Pinpoint the cell where the given text exists, returning its (x, y) midpoint coordinate. 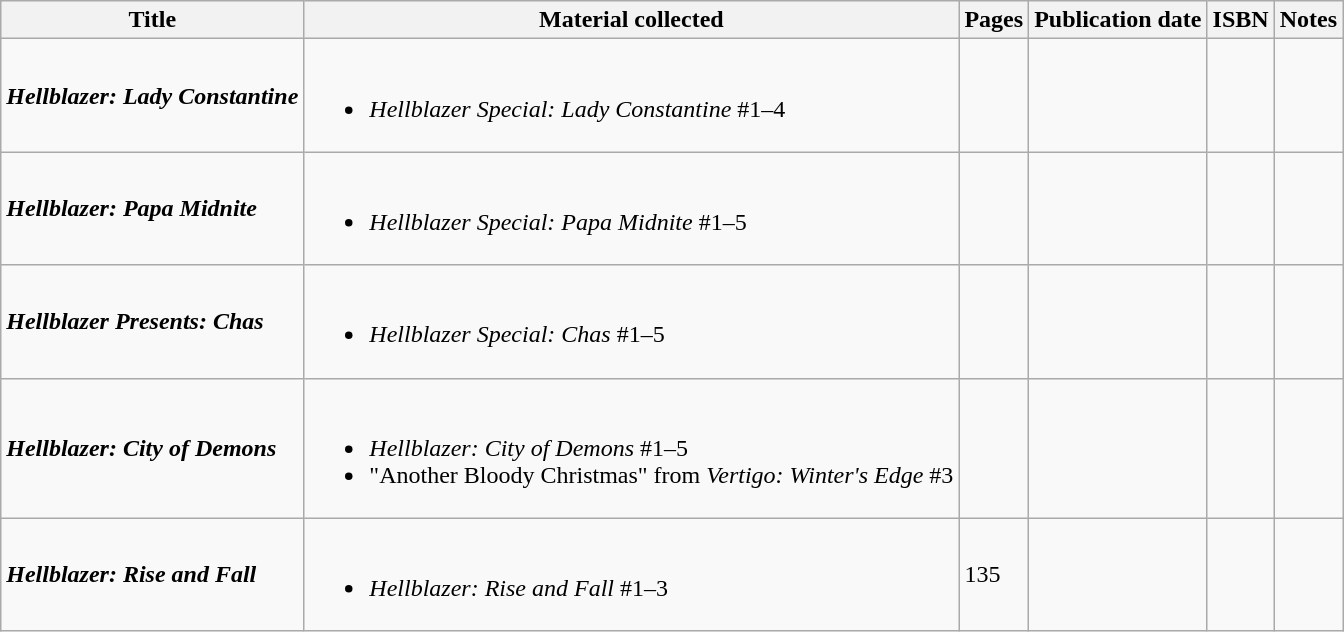
Hellblazer: Papa Midnite (152, 208)
135 (994, 574)
Hellblazer: City of Demons (152, 448)
Material collected (632, 20)
ISBN (1240, 20)
Title (152, 20)
Hellblazer Presents: Chas (152, 322)
Pages (994, 20)
Hellblazer Special: Lady Constantine #1–4 (632, 96)
Hellblazer: Rise and Fall (152, 574)
Publication date (1118, 20)
Hellblazer: Rise and Fall #1–3 (632, 574)
Notes (1308, 20)
Hellblazer Special: Chas #1–5 (632, 322)
Hellblazer Special: Papa Midnite #1–5 (632, 208)
Hellblazer: City of Demons #1–5"Another Bloody Christmas" from Vertigo: Winter's Edge #3 (632, 448)
Hellblazer: Lady Constantine (152, 96)
